Scan for the cell matching the given text and deliver its [x, y] coordinate at center. 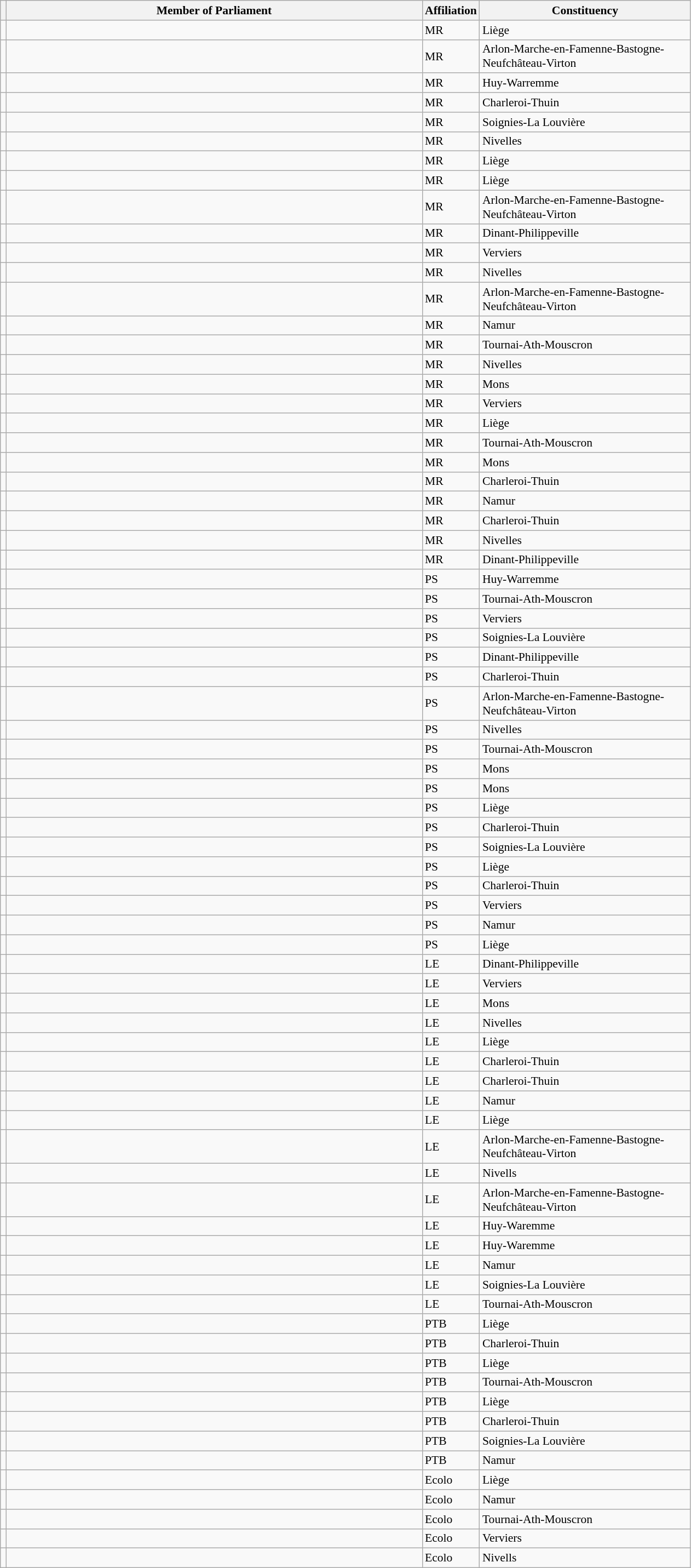
Affiliation [451, 10]
Constituency [585, 10]
Member of Parliament [214, 10]
